Search for the cell housing the specified text and yield its (x, y) center coordinate. 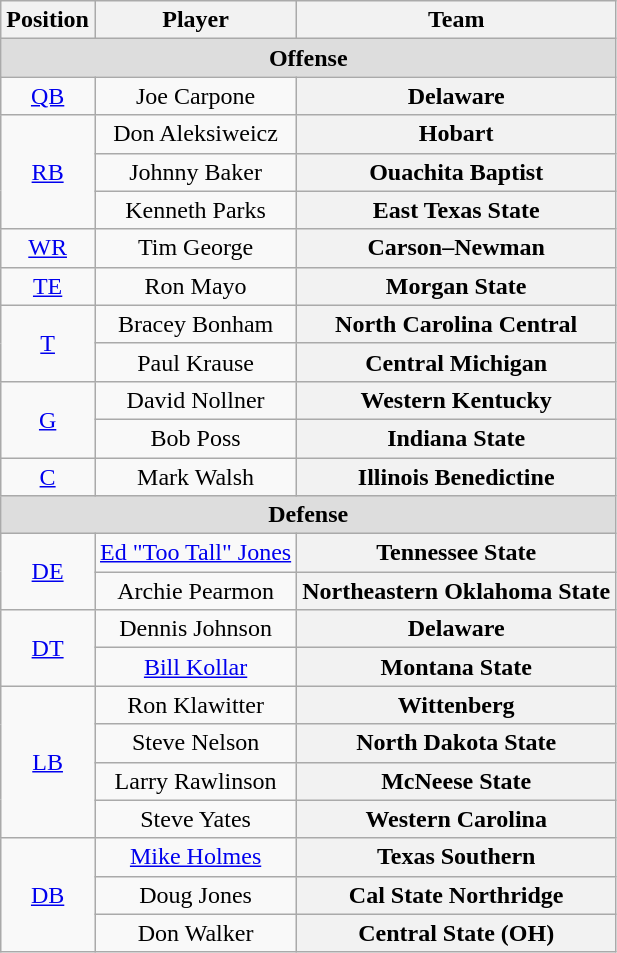
Player (195, 20)
Hobart (456, 134)
Ron Klawitter (195, 705)
Team (456, 20)
Central Michigan (456, 362)
Joe Carpone (195, 96)
Montana State (456, 667)
Steve Nelson (195, 743)
Illinois Benedictine (456, 477)
Dennis Johnson (195, 629)
Steve Yates (195, 819)
Morgan State (456, 286)
Paul Krause (195, 362)
TE (48, 286)
Cal State Northridge (456, 895)
Mike Holmes (195, 857)
QB (48, 96)
RB (48, 172)
Northeastern Oklahoma State (456, 591)
Ed "Too Tall" Jones (195, 553)
Archie Pearmon (195, 591)
Johnny Baker (195, 172)
Carson–Newman (456, 248)
Kenneth Parks (195, 210)
Bracey Bonham (195, 324)
Don Aleksiweicz (195, 134)
McNeese State (456, 781)
Wittenberg (456, 705)
G (48, 419)
North Carolina Central (456, 324)
East Texas State (456, 210)
David Nollner (195, 400)
Defense (308, 515)
Larry Rawlinson (195, 781)
Doug Jones (195, 895)
Central State (OH) (456, 933)
Tim George (195, 248)
WR (48, 248)
Tennessee State (456, 553)
DB (48, 895)
Don Walker (195, 933)
Mark Walsh (195, 477)
Indiana State (456, 438)
Position (48, 20)
Ouachita Baptist (456, 172)
Western Carolina (456, 819)
Offense (308, 58)
LB (48, 762)
DT (48, 648)
North Dakota State (456, 743)
C (48, 477)
Western Kentucky (456, 400)
Bill Kollar (195, 667)
Ron Mayo (195, 286)
T (48, 343)
Texas Southern (456, 857)
DE (48, 572)
Bob Poss (195, 438)
